Pinpoint the cell where the given text exists, returning its [X, Y] midpoint coordinate. 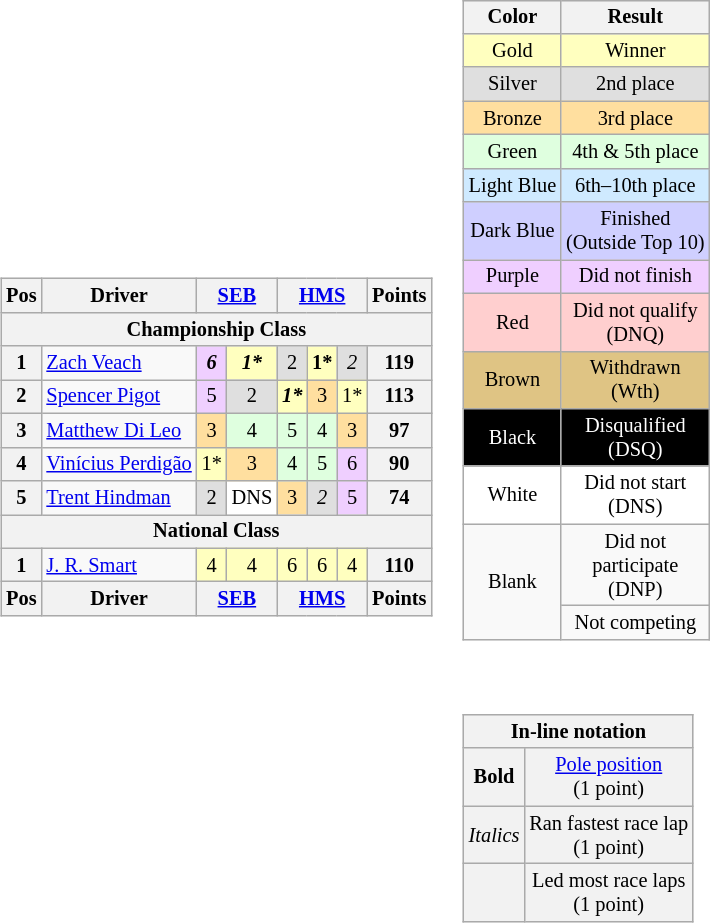
Bronze [512, 118]
119 [399, 363]
Spencer Pigot [118, 397]
Led most race laps(1 point) [608, 893]
Disqualified(DSQ) [635, 438]
Did not qualify(DNQ) [635, 322]
DNS [252, 498]
Matthew Di Leo [118, 431]
Zach Veach [118, 363]
Green [512, 152]
Result [635, 17]
Did notparticipate(DNP) [635, 565]
Withdrawn(Wth) [635, 380]
4th & 5th place [635, 152]
Silver [512, 84]
113 [399, 397]
97 [399, 431]
90 [399, 464]
74 [399, 498]
Black [512, 438]
Trent Hindman [118, 498]
Brown [512, 380]
6th–10th place [635, 185]
Blank [512, 582]
In-line notation [578, 732]
110 [399, 565]
Winner [635, 51]
Did not finish [635, 277]
White [512, 495]
Color [512, 17]
Vinícius Perdigão [118, 464]
Finished(Outside Top 10) [635, 231]
Dark Blue [512, 231]
2nd place [635, 84]
National Class [216, 531]
Pole position(1 point) [608, 777]
Purple [512, 277]
Ran fastest race lap(1 point) [608, 835]
Did not start(DNS) [635, 495]
Bold [494, 777]
J. R. Smart [118, 565]
Light Blue [512, 185]
Championship Class [216, 330]
3rd place [635, 118]
Gold [512, 51]
Italics [494, 835]
Red [512, 322]
Not competing [635, 623]
